Output the (X, Y) coordinate of the center of the cell containing the given text.  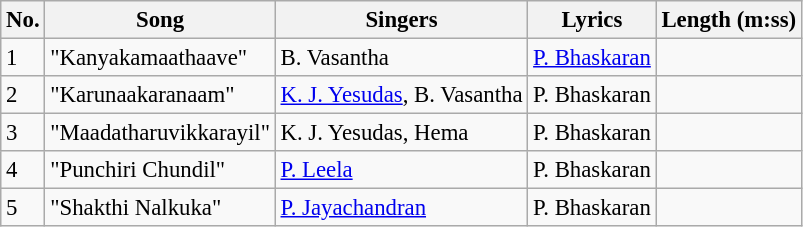
Lyrics (592, 20)
"Shakthi Nalkuka" (160, 208)
No. (23, 20)
K. J. Yesudas, Hema (402, 133)
K. J. Yesudas, B. Vasantha (402, 95)
4 (23, 170)
Song (160, 20)
"Punchiri Chundil" (160, 170)
2 (23, 95)
"Maadatharuvikkarayil" (160, 133)
Singers (402, 20)
B. Vasantha (402, 58)
1 (23, 58)
5 (23, 208)
P. Jayachandran (402, 208)
Length (m:ss) (728, 20)
"Karunaakaranaam" (160, 95)
3 (23, 133)
P. Leela (402, 170)
"Kanyakamaathaave" (160, 58)
